Pinpoint the cell where the given text exists, returning its (X, Y) midpoint coordinate. 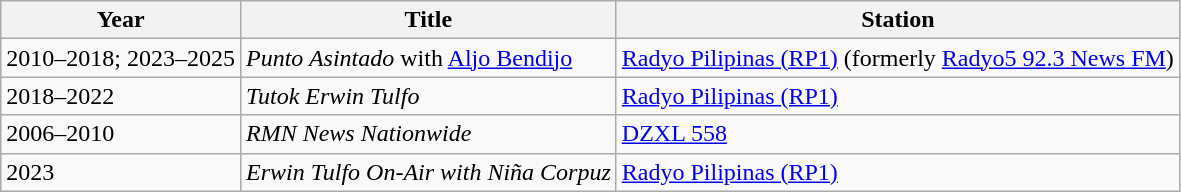
Punto Asintado with Aljo Bendijo (428, 58)
Station (898, 20)
Title (428, 20)
2010–2018; 2023–2025 (121, 58)
Radyo Pilipinas (RP1) (formerly Radyo5 92.3 News FM) (898, 58)
Year (121, 20)
RMN News Nationwide (428, 134)
2018–2022 (121, 96)
DZXL 558 (898, 134)
Erwin Tulfo On-Air with Niña Corpuz (428, 172)
2006–2010 (121, 134)
2023 (121, 172)
Tutok Erwin Tulfo (428, 96)
